Search for the cell housing the specified text and yield its (x, y) center coordinate. 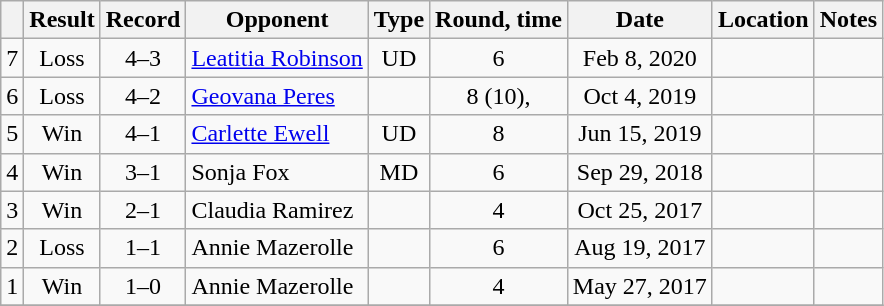
Result (62, 20)
4–3 (143, 58)
Record (143, 20)
3–1 (143, 172)
Oct 25, 2017 (640, 210)
1 (12, 286)
8 (499, 134)
Sep 29, 2018 (640, 172)
Oct 4, 2019 (640, 96)
Location (763, 20)
Notes (848, 20)
4–2 (143, 96)
MD (398, 172)
Round, time (499, 20)
8 (10), (499, 96)
Aug 19, 2017 (640, 248)
Opponent (277, 20)
Carlette Ewell (277, 134)
1–0 (143, 286)
Jun 15, 2019 (640, 134)
1–1 (143, 248)
Geovana Peres (277, 96)
2 (12, 248)
Feb 8, 2020 (640, 58)
Date (640, 20)
2–1 (143, 210)
7 (12, 58)
Type (398, 20)
Sonja Fox (277, 172)
May 27, 2017 (640, 286)
Leatitia Robinson (277, 58)
3 (12, 210)
Claudia Ramirez (277, 210)
4–1 (143, 134)
5 (12, 134)
